Detect which cell encompasses the target text, then output its (x, y) center coordinate. 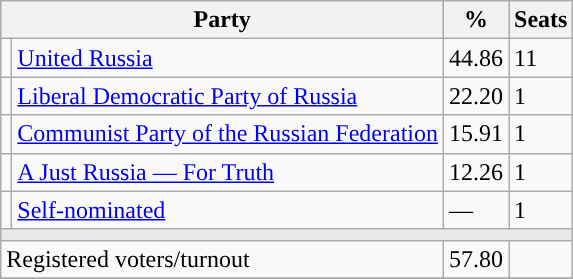
United Russia (228, 58)
— (476, 210)
% (476, 20)
15.91 (476, 134)
Communist Party of the Russian Federation (228, 134)
Liberal Democratic Party of Russia (228, 96)
Seats (541, 20)
11 (541, 58)
12.26 (476, 172)
57.80 (476, 259)
Party (222, 20)
A Just Russia — For Truth (228, 172)
Self-nominated (228, 210)
22.20 (476, 96)
44.86 (476, 58)
Registered voters/turnout (222, 259)
